Identify which cell holds the provided text, then report its (X, Y) central coordinate. 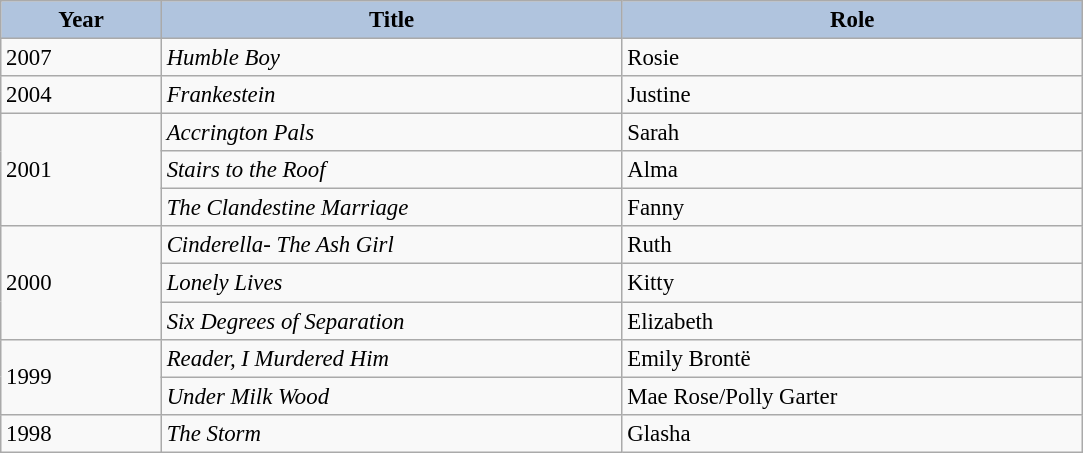
Stairs to the Roof (392, 170)
Role (852, 20)
1999 (82, 376)
Elizabeth (852, 321)
The Clandestine Marriage (392, 208)
Humble Boy (392, 58)
2000 (82, 282)
2001 (82, 170)
The Storm (392, 433)
Mae Rose/Polly Garter (852, 396)
Alma (852, 170)
2004 (82, 95)
Justine (852, 95)
Ruth (852, 245)
Fanny (852, 208)
Rosie (852, 58)
Cinderella- The Ash Girl (392, 245)
Six Degrees of Separation (392, 321)
Year (82, 20)
Emily Brontë (852, 358)
2007 (82, 58)
Kitty (852, 283)
Glasha (852, 433)
1998 (82, 433)
Lonely Lives (392, 283)
Under Milk Wood (392, 396)
Frankestein (392, 95)
Sarah (852, 133)
Accrington Pals (392, 133)
Reader, I Murdered Him (392, 358)
Title (392, 20)
